Extract the (X, Y) coordinate from the center of the cell holding the provided text.  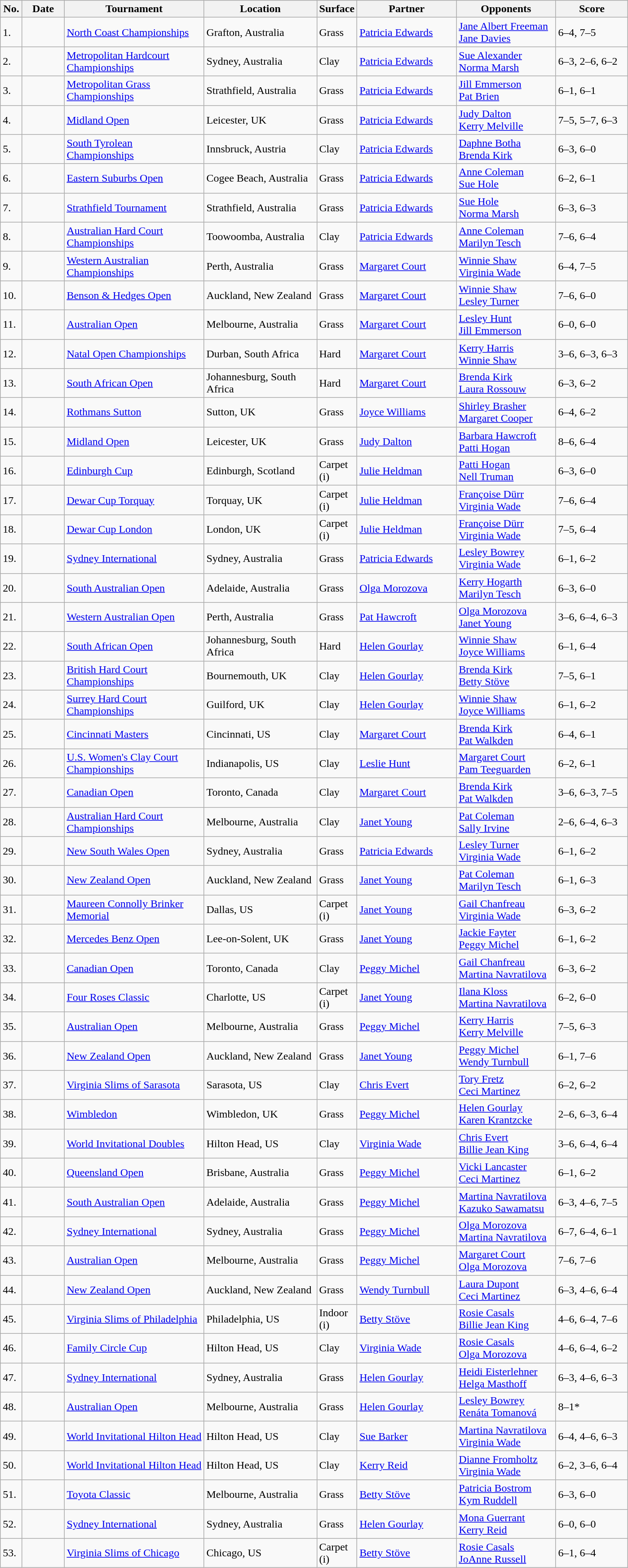
Mona Guerrant Kerry Reid (506, 1524)
Patricia Bostrom Kym Ruddell (506, 1494)
Brenda Kirk Betty Stöve (506, 675)
U.S. Women's Clay Court Championships (134, 763)
31. (12, 910)
Opponents (506, 9)
Mercedes Benz Open (134, 939)
6–4, 6–1 (592, 734)
7–5, 5–7, 6–3 (592, 120)
Rosie Casals Olga Morozova (506, 1349)
3–6, 6–3, 6–3 (592, 353)
17. (12, 500)
Helen Gourlay Karen Krantzcke (506, 1114)
Wendy Turnbull (407, 1289)
Indianapolis, US (261, 763)
Lesley Bowrey Virginia Wade (506, 558)
21. (12, 617)
Jackie Fayter Peggy Michel (506, 939)
1. (12, 32)
6–1, 6–1 (592, 91)
41. (12, 1202)
47. (12, 1377)
Four Roses Classic (134, 997)
New South Wales Open (134, 851)
Edinburgh, Scotland (261, 471)
28. (12, 822)
Jane Albert Freeman Jane Davies (506, 32)
50. (12, 1466)
Benson & Hedges Open (134, 295)
34. (12, 997)
Olga Morozova (407, 588)
44. (12, 1289)
Dewar Cup London (134, 530)
Lee-on-Solent, UK (261, 939)
Family Circle Cup (134, 1349)
7–5, 6–1 (592, 675)
27. (12, 792)
Score (592, 9)
4–6, 6–4, 6–2 (592, 1349)
6–1, 7–6 (592, 1056)
Sarasota, US (261, 1085)
Judy Dalton Kerry Melville (506, 120)
Cincinnati, US (261, 734)
South Tyrolean Championships (134, 149)
No. (12, 9)
Dewar Cup Torquay (134, 500)
6–4, 4–6, 6–3 (592, 1436)
Natal Open Championships (134, 353)
Western Australian Championships (134, 266)
6–2, 6–2 (592, 1085)
46. (12, 1349)
Gail Chanfreau Virginia Wade (506, 910)
Date (43, 9)
5. (12, 149)
3–6, 6–3, 7–5 (592, 792)
Sue Barker (407, 1436)
6–1, 6–3 (592, 880)
26. (12, 763)
19. (12, 558)
Maureen Connolly Brinker Memorial (134, 910)
Peggy Michel Wendy Turnbull (506, 1056)
Queensland Open (134, 1172)
Kerry Hogarth Marilyn Tesch (506, 588)
Wimbledon (134, 1114)
Tory Fretz Ceci Martinez (506, 1085)
4. (12, 120)
38. (12, 1114)
6–3, 4–6, 6–4 (592, 1289)
Margaret Court Olga Morozova (506, 1261)
42. (12, 1231)
20. (12, 588)
6–3, 4–6, 7–5 (592, 1202)
Anne Coleman Sue Hole (506, 178)
6. (12, 178)
Winnie Shaw Virginia Wade (506, 266)
36. (12, 1056)
37. (12, 1085)
Jill Emmerson Pat Brien (506, 91)
52. (12, 1524)
Dianne Fromholtz Virginia Wade (506, 1466)
Sutton, UK (261, 413)
Indoor (i) (337, 1319)
Barbara Hawcroft Patti Hogan (506, 441)
23. (12, 675)
49. (12, 1436)
2. (12, 61)
Eastern Suburbs Open (134, 178)
4–6, 6–4, 7–6 (592, 1319)
Olga Morozova Janet Young (506, 617)
Pat Coleman Marilyn Tesch (506, 880)
Charlotte, US (261, 997)
Virginia Slims of Sarasota (134, 1085)
Edinburgh Cup (134, 471)
Judy Dalton (407, 441)
6–2, 3–6, 6–4 (592, 1466)
7–5, 6–3 (592, 1027)
7–6, 6–0 (592, 295)
43. (12, 1261)
7–6, 7–6 (592, 1261)
29. (12, 851)
18. (12, 530)
Cincinnati Masters (134, 734)
9. (12, 266)
Kerry Harris Winnie Shaw (506, 353)
Rosie Casals Billie Jean King (506, 1319)
North Coast Championships (134, 32)
13. (12, 383)
15. (12, 441)
Kerry Reid (407, 1466)
Tournament (134, 9)
32. (12, 939)
Shirley Brasher Margaret Cooper (506, 413)
Brenda Kirk Laura Rossouw (506, 383)
Durban, South Africa (261, 353)
10. (12, 295)
22. (12, 646)
25. (12, 734)
30. (12, 880)
Chicago, US (261, 1553)
Dallas, US (261, 910)
Sue Hole Norma Marsh (506, 208)
24. (12, 705)
Grafton, Australia (261, 32)
Wimbledon, UK (261, 1114)
Partner (407, 9)
Olga Morozova Martina Navratilova (506, 1231)
8–1* (592, 1407)
Pat Hawcroft (407, 617)
Western Australian Open (134, 617)
6–2, 6–0 (592, 997)
Gail Chanfreau Martina Navratilova (506, 968)
Brisbane, Australia (261, 1172)
Lesley Turner Virginia Wade (506, 851)
40. (12, 1172)
Joyce Williams (407, 413)
35. (12, 1027)
Metropolitan Grass Championships (134, 91)
Surface (337, 9)
11. (12, 325)
45. (12, 1319)
Innsbruck, Austria (261, 149)
2–6, 6–3, 6–4 (592, 1114)
Pat Coleman Sally Irvine (506, 822)
Lesley Hunt Jill Emmerson (506, 325)
7–5, 6–4 (592, 530)
Martina Navratilova Virginia Wade (506, 1436)
Toyota Classic (134, 1494)
British Hard Court Championships (134, 675)
Patti Hogan Nell Truman (506, 471)
8–6, 6–4 (592, 441)
World Invitational Doubles (134, 1144)
39. (12, 1144)
Surrey Hard Court Championships (134, 705)
Rothmans Sutton (134, 413)
16. (12, 471)
2–6, 6–4, 6–3 (592, 822)
33. (12, 968)
53. (12, 1553)
Martina Navratilova Kazuko Sawamatsu (506, 1202)
6–7, 6–4, 6–1 (592, 1231)
Kerry Harris Kerry Melville (506, 1027)
Daphne Botha Brenda Kirk (506, 149)
Vicki Lancaster Ceci Martinez (506, 1172)
3–6, 6–4, 6–3 (592, 617)
Margaret Court Pam Teeguarden (506, 763)
London, UK (261, 530)
Strathfield Tournament (134, 208)
51. (12, 1494)
Guilford, UK (261, 705)
Laura Dupont Ceci Martinez (506, 1289)
6–3, 2–6, 6–2 (592, 61)
Chris Evert (407, 1085)
Cogee Beach, Australia (261, 178)
Philadelphia, US (261, 1319)
6–3, 6–3 (592, 208)
Metropolitan Hardcourt Championships (134, 61)
3–6, 6–4, 6–4 (592, 1144)
8. (12, 236)
Chris Evert Billie Jean King (506, 1144)
12. (12, 353)
Virginia Slims of Philadelphia (134, 1319)
Ilana Kloss Martina Navratilova (506, 997)
Sue Alexander Norma Marsh (506, 61)
Anne Coleman Marilyn Tesch (506, 236)
Bournemouth, UK (261, 675)
3. (12, 91)
48. (12, 1407)
6–3, 4–6, 6–3 (592, 1377)
Rosie Casals JoAnne Russell (506, 1553)
Virginia Slims of Chicago (134, 1553)
6–4, 6–2 (592, 413)
Heidi Eisterlehner Helga Masthoff (506, 1377)
Location (261, 9)
Winnie Shaw Lesley Turner (506, 295)
Lesley Bowrey Renáta Tomanová (506, 1407)
14. (12, 413)
Leslie Hunt (407, 763)
Torquay, UK (261, 500)
Toowoomba, Australia (261, 236)
7. (12, 208)
